Search for the cell housing the specified text and yield its [X, Y] center coordinate. 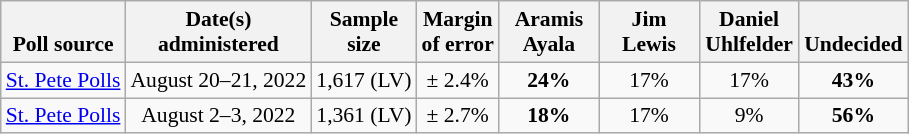
Poll source [64, 32]
± 2.7% [458, 116]
18% [549, 116]
JimLewis [649, 32]
1,617 (LV) [364, 80]
DanielUhlfelder [749, 32]
August 2–3, 2022 [218, 116]
AramisAyala [549, 32]
9% [749, 116]
Undecided [853, 32]
Marginof error [458, 32]
24% [549, 80]
August 20–21, 2022 [218, 80]
Samplesize [364, 32]
56% [853, 116]
1,361 (LV) [364, 116]
Date(s)administered [218, 32]
43% [853, 80]
± 2.4% [458, 80]
